Capture the cell that displays the provided text and extract its [X, Y] central coordinate. 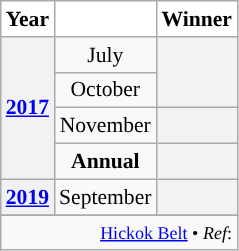
2019 [28, 197]
October [105, 90]
July [105, 55]
Winner [196, 19]
Hickok Belt • Ref: [119, 233]
November [105, 126]
Year [28, 19]
Annual [105, 162]
2017 [28, 108]
September [105, 197]
